Extract the (x, y) coordinate from the center of the cell holding the provided text.  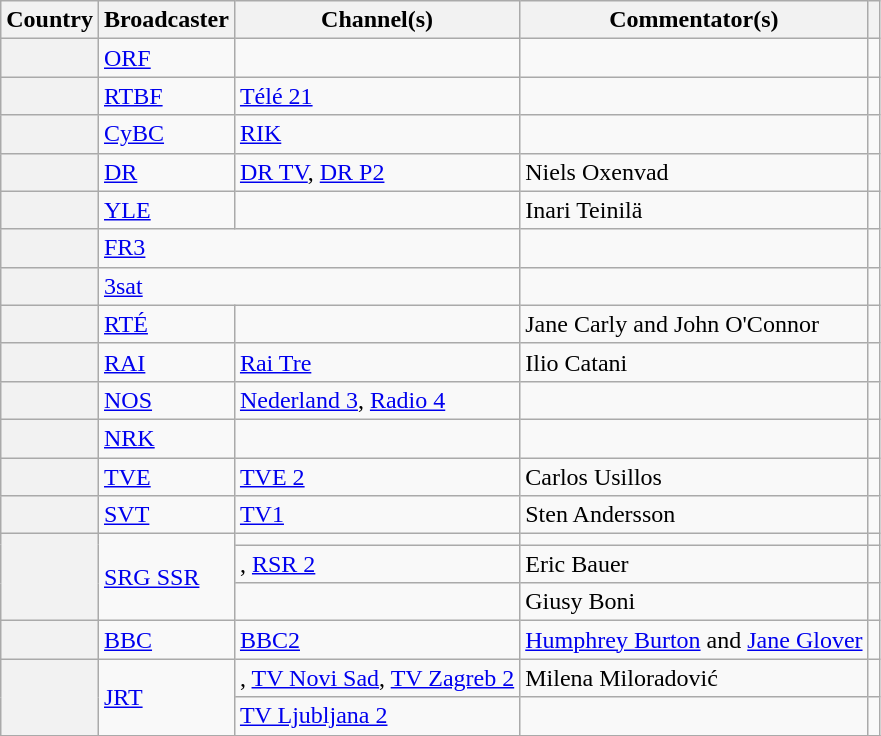
FR3 (308, 248)
Broadcaster (166, 20)
NRK (166, 438)
DR (166, 172)
TV Ljubljana 2 (376, 716)
TVE (166, 477)
Télé 21 (376, 96)
RTBF (166, 96)
SRG SSR (166, 578)
CyBC (166, 134)
YLE (166, 210)
Rai Tre (376, 362)
ORF (166, 58)
DR TV, DR P2 (376, 172)
, TV Novi Sad, TV Zagreb 2 (376, 678)
Inari Teinilä (694, 210)
Channel(s) (376, 20)
Country (50, 20)
Niels Oxenvad (694, 172)
TV1 (376, 515)
RAI (166, 362)
BBC2 (376, 640)
NOS (166, 400)
Nederland 3, Radio 4 (376, 400)
RIK (376, 134)
TVE 2 (376, 477)
Commentator(s) (694, 20)
JRT (166, 697)
Giusy Boni (694, 602)
RTÉ (166, 324)
Sten Andersson (694, 515)
BBC (166, 640)
Eric Bauer (694, 564)
Jane Carly and John O'Connor (694, 324)
, RSR 2 (376, 564)
SVT (166, 515)
Carlos Usillos (694, 477)
Milena Miloradović (694, 678)
Humphrey Burton and Jane Glover (694, 640)
3sat (308, 286)
Ilio Catani (694, 362)
